Locate the cell with the specified text and output its [X, Y] center coordinate. 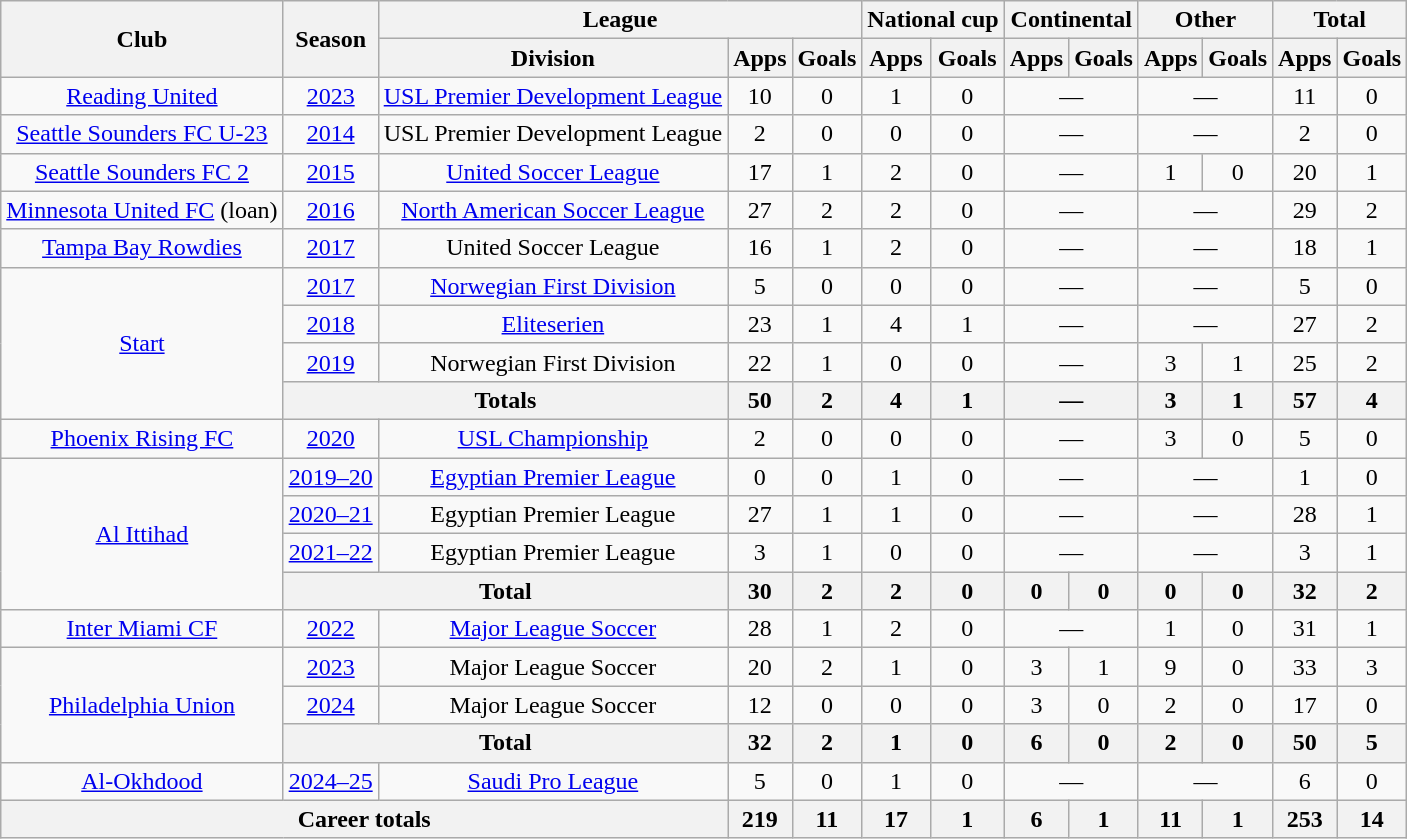
57 [1305, 400]
Division [552, 58]
USL Championship [552, 438]
Al Ittihad [142, 534]
Philadelphia Union [142, 705]
Seattle Sounders FC U-23 [142, 134]
2019–20 [330, 477]
2016 [330, 210]
North American Soccer League [552, 210]
16 [760, 248]
Minnesota United FC (loan) [142, 210]
Other [1205, 20]
22 [760, 362]
2015 [330, 172]
25 [1305, 362]
Totals [505, 400]
Club [142, 39]
Start [142, 343]
2022 [330, 629]
Saudi Pro League [552, 781]
Tampa Bay Rowdies [142, 248]
30 [760, 591]
2024–25 [330, 781]
National cup [933, 20]
33 [1305, 667]
Seattle Sounders FC 2 [142, 172]
31 [1305, 629]
2024 [330, 705]
Al-Okhdood [142, 781]
Inter Miami CF [142, 629]
Continental [1071, 20]
2018 [330, 324]
Reading United [142, 96]
Season [330, 39]
219 [760, 819]
League [620, 20]
23 [760, 324]
2020 [330, 438]
9 [1170, 667]
2021–22 [330, 553]
Eliteserien [552, 324]
18 [1305, 248]
2014 [330, 134]
253 [1305, 819]
Phoenix Rising FC [142, 438]
2019 [330, 362]
Career totals [364, 819]
29 [1305, 210]
14 [1372, 819]
12 [760, 705]
2020–21 [330, 515]
10 [760, 96]
